Scan for the cell matching the given text and deliver its [x, y] coordinate at center. 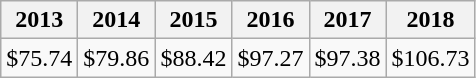
$88.42 [194, 58]
$97.27 [270, 58]
$106.73 [430, 58]
$97.38 [348, 58]
2015 [194, 20]
$79.86 [116, 58]
2017 [348, 20]
2014 [116, 20]
2016 [270, 20]
$75.74 [40, 58]
2013 [40, 20]
2018 [430, 20]
